Detect which cell encompasses the target text, then output its (x, y) center coordinate. 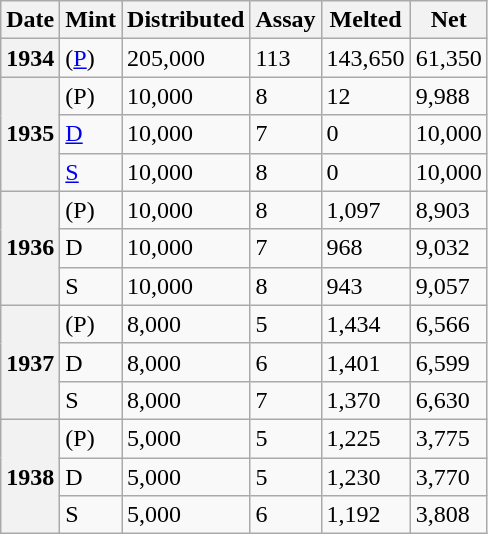
6,599 (448, 362)
1937 (30, 362)
1,192 (366, 515)
1,434 (366, 324)
113 (286, 58)
1,401 (366, 362)
61,350 (448, 58)
Date (30, 20)
1,370 (366, 400)
1935 (30, 134)
3,770 (448, 477)
943 (366, 286)
3,808 (448, 515)
Distributed (186, 20)
3,775 (448, 438)
1,097 (366, 210)
1,225 (366, 438)
8,903 (448, 210)
1938 (30, 476)
12 (366, 96)
1934 (30, 58)
Net (448, 20)
968 (366, 248)
1936 (30, 248)
Assay (286, 20)
6,630 (448, 400)
143,650 (366, 58)
9,032 (448, 248)
1,230 (366, 477)
205,000 (186, 58)
9,988 (448, 96)
Melted (366, 20)
6,566 (448, 324)
Mint (91, 20)
9,057 (448, 286)
